Pinpoint the cell where the given text exists, returning its (X, Y) midpoint coordinate. 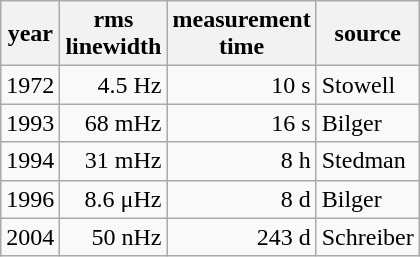
year (30, 34)
8 d (242, 199)
8.6 μHz (114, 199)
1972 (30, 85)
4.5 Hz (114, 85)
50 nHz (114, 237)
243 d (242, 237)
31 mHz (114, 161)
measurementtime (242, 34)
source (368, 34)
Stowell (368, 85)
68 mHz (114, 123)
10 s (242, 85)
2004 (30, 237)
1996 (30, 199)
8 h (242, 161)
1993 (30, 123)
Stedman (368, 161)
Schreiber (368, 237)
rmslinewidth (114, 34)
16 s (242, 123)
1994 (30, 161)
